Provide the (x, y) coordinate of the cell's center where the given text is located.  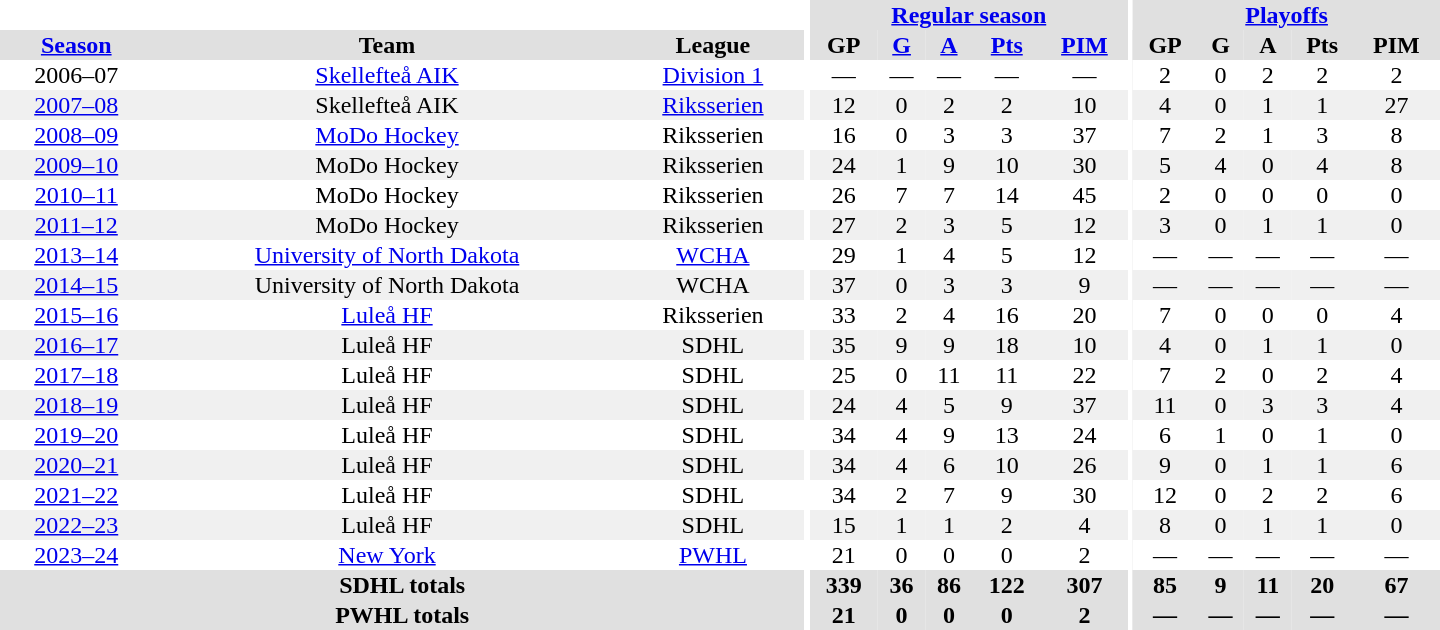
New York (386, 555)
Team (386, 45)
22 (1084, 375)
67 (1396, 585)
29 (844, 255)
2010–11 (76, 195)
2009–10 (76, 165)
PWHL totals (402, 615)
18 (1007, 345)
2018–19 (76, 405)
2011–12 (76, 225)
86 (948, 585)
85 (1165, 585)
45 (1084, 195)
2017–18 (76, 375)
2007–08 (76, 105)
2016–17 (76, 345)
Division 1 (714, 75)
2008–09 (76, 135)
14 (1007, 195)
25 (844, 375)
33 (844, 315)
Season (76, 45)
35 (844, 345)
13 (1007, 435)
PWHL (714, 555)
Regular season (969, 15)
2006–07 (76, 75)
122 (1007, 585)
15 (844, 525)
SDHL totals (402, 585)
36 (902, 585)
Playoffs (1286, 15)
307 (1084, 585)
2014–15 (76, 285)
2015–16 (76, 315)
2021–22 (76, 495)
2013–14 (76, 255)
2023–24 (76, 555)
2020–21 (76, 465)
2019–20 (76, 435)
2022–23 (76, 525)
League (714, 45)
339 (844, 585)
